Find where the given text appears and provide that cell's center as [X, Y] coordinate. 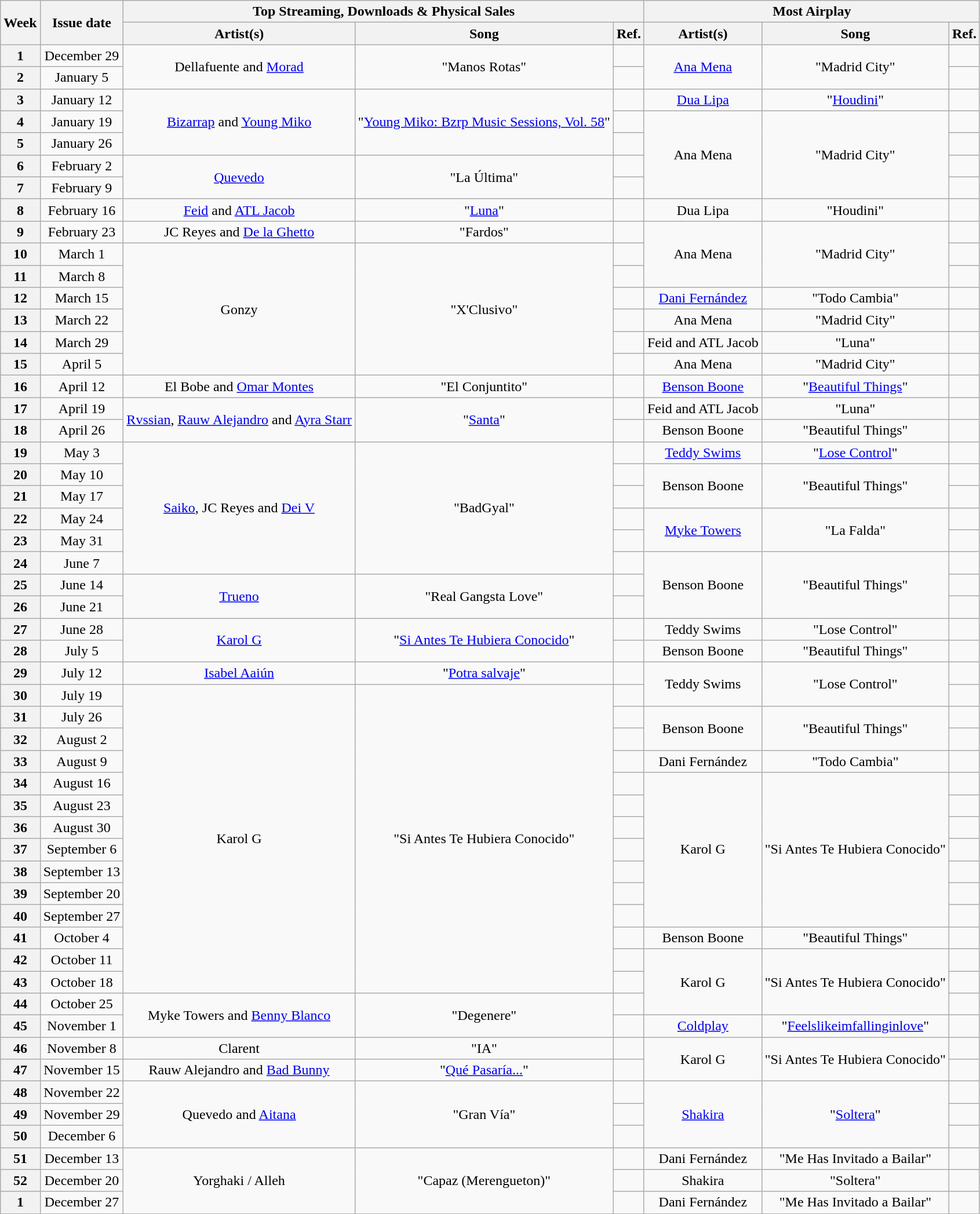
29 [20, 673]
41 [20, 938]
Dellafuente and Morad [239, 67]
April 12 [82, 387]
Trueno [239, 596]
July 26 [82, 717]
50 [20, 1136]
February 2 [82, 166]
3 [20, 100]
"Qué Pasaría..." [484, 1070]
November 8 [82, 1048]
"Potra salvaje" [484, 673]
"Santa" [484, 420]
November 22 [82, 1092]
June 14 [82, 585]
7 [20, 188]
January 12 [82, 100]
April 19 [82, 409]
"La Falda" [855, 530]
36 [20, 827]
June 28 [82, 629]
12 [20, 298]
October 4 [82, 938]
Week [20, 23]
July 5 [82, 651]
"La Última" [484, 177]
23 [20, 541]
March 29 [82, 342]
16 [20, 387]
2 [20, 78]
34 [20, 783]
Yorghaki / Alleh [239, 1180]
September 13 [82, 872]
44 [20, 1004]
March 1 [82, 254]
27 [20, 629]
October 25 [82, 1004]
43 [20, 982]
"IA" [484, 1048]
"Degenere" [484, 1015]
"Capaz (Merengueton)" [484, 1180]
Gonzy [239, 309]
40 [20, 916]
Bizarrap and Young Miko [239, 122]
11 [20, 276]
April 26 [82, 431]
December 20 [82, 1180]
March 8 [82, 276]
Issue date [82, 23]
Rauw Alejandro and Bad Bunny [239, 1070]
September 27 [82, 916]
January 26 [82, 144]
10 [20, 254]
Clarent [239, 1048]
August 16 [82, 783]
"Gran Vía" [484, 1114]
Myke Towers [702, 530]
13 [20, 320]
Most Airplay [811, 12]
19 [20, 453]
June 21 [82, 607]
48 [20, 1092]
"Young Miko: Bzrp Music Sessions, Vol. 58" [484, 122]
October 11 [82, 960]
July 19 [82, 695]
20 [20, 475]
25 [20, 585]
December 6 [82, 1136]
"X'Clusivo" [484, 309]
December 27 [82, 1202]
32 [20, 739]
May 24 [82, 519]
Quevedo and Aitana [239, 1114]
March 15 [82, 298]
El Bobe and Omar Montes [239, 387]
May 10 [82, 475]
April 5 [82, 364]
July 12 [82, 673]
15 [20, 364]
Top Streaming, Downloads & Physical Sales [384, 12]
9 [20, 232]
31 [20, 717]
"Manos Rotas" [484, 67]
5 [20, 144]
May 31 [82, 541]
49 [20, 1114]
"El Conjuntito" [484, 387]
"Fardos" [484, 232]
39 [20, 894]
February 23 [82, 232]
51 [20, 1158]
December 13 [82, 1158]
August 23 [82, 805]
"Feelslikeimfallinginlove" [855, 1026]
45 [20, 1026]
November 1 [82, 1026]
November 15 [82, 1070]
"Real Gangsta Love" [484, 596]
August 30 [82, 827]
Coldplay [702, 1026]
46 [20, 1048]
21 [20, 497]
47 [20, 1070]
6 [20, 166]
October 18 [82, 982]
8 [20, 210]
Saiko, JC Reyes and Dei V [239, 508]
28 [20, 651]
December 29 [82, 56]
38 [20, 872]
33 [20, 761]
August 2 [82, 739]
18 [20, 431]
17 [20, 409]
September 20 [82, 894]
JC Reyes and De la Ghetto [239, 232]
52 [20, 1180]
June 7 [82, 563]
May 17 [82, 497]
November 29 [82, 1114]
37 [20, 850]
February 9 [82, 188]
14 [20, 342]
Myke Towers and Benny Blanco [239, 1015]
January 5 [82, 78]
Isabel Aaiún [239, 673]
May 3 [82, 453]
30 [20, 695]
"BadGyal" [484, 508]
35 [20, 805]
Rvssian, Rauw Alejandro and Ayra Starr [239, 420]
February 16 [82, 210]
26 [20, 607]
August 9 [82, 761]
22 [20, 519]
September 6 [82, 850]
42 [20, 960]
24 [20, 563]
March 22 [82, 320]
January 19 [82, 122]
4 [20, 122]
Quevedo [239, 177]
